Scan for the cell matching the given text and deliver its (X, Y) coordinate at center. 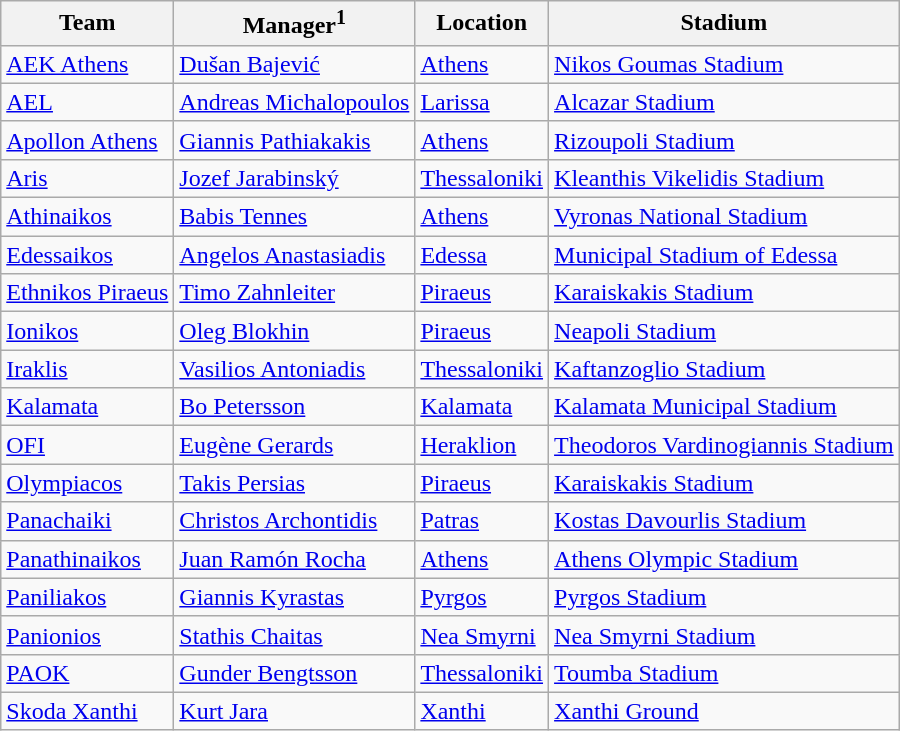
Municipal Stadium of Edessa (724, 255)
Apollon Athens (88, 140)
Patras (482, 521)
Toumba Stadium (724, 673)
Alcazar Stadium (724, 102)
Olympiacos (88, 483)
Vasilios Antoniadis (294, 369)
Nea Smyrni Stadium (724, 635)
Aris (88, 178)
Pyrgos (482, 597)
Athinaikos (88, 217)
Larissa (482, 102)
Stadium (724, 24)
Stathis Chaitas (294, 635)
Panathinaikos (88, 559)
Athens Olympic Stadium (724, 559)
Xanthi Ground (724, 711)
Edessaikos (88, 255)
Takis Persias (294, 483)
Juan Ramón Rocha (294, 559)
Kalamata Municipal Stadium (724, 407)
AEL (88, 102)
Vyronas National Stadium (724, 217)
Iraklis (88, 369)
Timo Zahnleiter (294, 293)
Skoda Xanthi (88, 711)
Giannis Pathiakakis (294, 140)
PAOK (88, 673)
Heraklion (482, 445)
Theodoros Vardinogiannis Stadium (724, 445)
Kleanthis Vikelidis Stadium (724, 178)
Oleg Blokhin (294, 331)
Dušan Bajević (294, 64)
Location (482, 24)
Rizoupoli Stadium (724, 140)
Gunder Bengtsson (294, 673)
Nikos Goumas Stadium (724, 64)
Panionios (88, 635)
Team (88, 24)
Andreas Michalopoulos (294, 102)
Nea Smyrni (482, 635)
Bo Petersson (294, 407)
Paniliakos (88, 597)
Christos Archontidis (294, 521)
Babis Tennes (294, 217)
Ionikos (88, 331)
Giannis Kyrastas (294, 597)
Edessa (482, 255)
Jozef Jarabinský (294, 178)
Ethnikos Piraeus (88, 293)
Pyrgos Stadium (724, 597)
Kaftanzoglio Stadium (724, 369)
Panachaiki (88, 521)
Kurt Jara (294, 711)
Manager1 (294, 24)
Eugène Gerards (294, 445)
Xanthi (482, 711)
Neapoli Stadium (724, 331)
AEK Athens (88, 64)
Angelos Anastasiadis (294, 255)
Kostas Davourlis Stadium (724, 521)
OFI (88, 445)
